Detect which cell encompasses the target text, then output its [x, y] center coordinate. 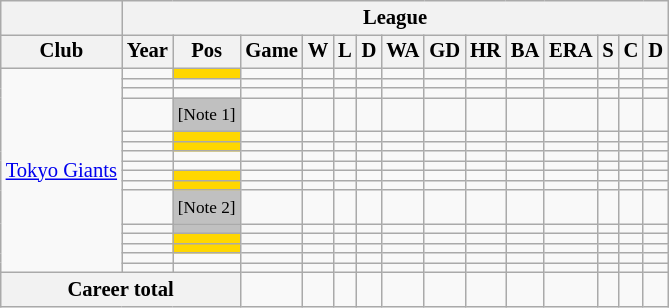
W [318, 51]
C [632, 51]
GD [444, 51]
HR [486, 51]
Pos [206, 51]
ERA [570, 51]
BA [525, 51]
Club [62, 51]
Career total [121, 289]
S [608, 51]
Tokyo Giants [62, 170]
L [345, 51]
League [395, 17]
WA [402, 51]
Year [148, 51]
[Note 1] [206, 114]
Game [271, 51]
[Note 2] [206, 207]
